From the cell containing the given text, extract its center point as (X, Y) coordinate. 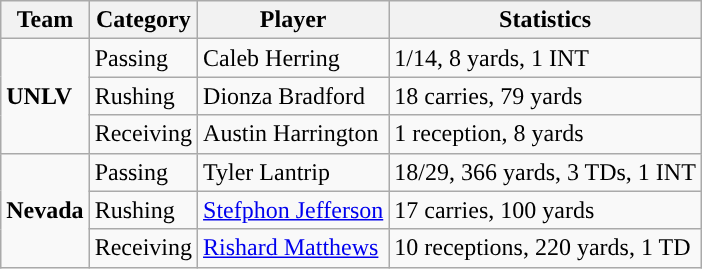
Nevada (45, 210)
Austin Harrington (294, 134)
Team (45, 20)
Player (294, 20)
UNLV (45, 96)
Rishard Matthews (294, 248)
Statistics (546, 20)
Caleb Herring (294, 58)
1/14, 8 yards, 1 INT (546, 58)
Dionza Bradford (294, 96)
17 carries, 100 yards (546, 210)
18/29, 366 yards, 3 TDs, 1 INT (546, 172)
Tyler Lantrip (294, 172)
Category (143, 20)
Stefphon Jefferson (294, 210)
18 carries, 79 yards (546, 96)
10 receptions, 220 yards, 1 TD (546, 248)
1 reception, 8 yards (546, 134)
